Find where the given text appears and provide that cell's center as (x, y) coordinate. 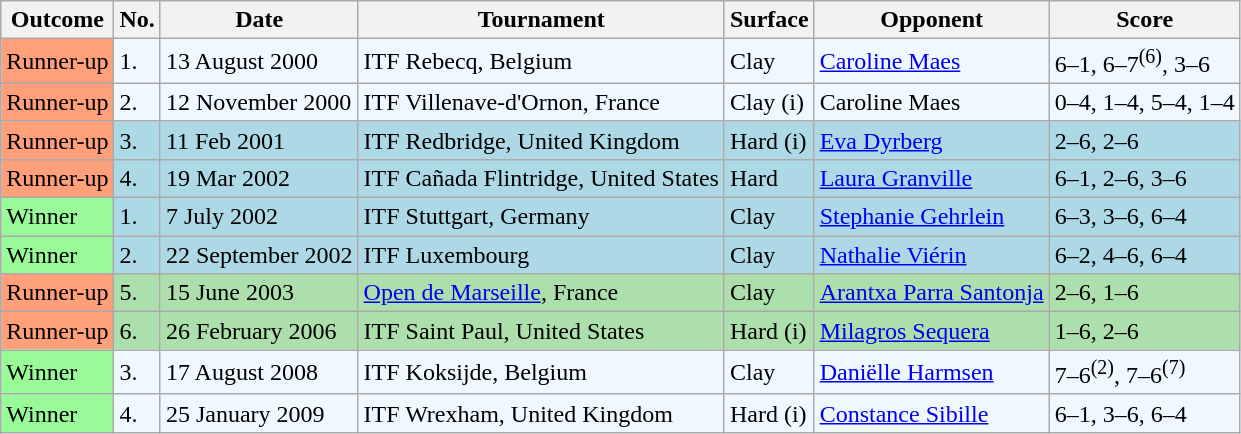
Milagros Sequera (932, 331)
Date (259, 20)
ITF Wrexham, United Kingdom (541, 413)
1–6, 2–6 (1144, 331)
Stephanie Gehrlein (932, 217)
Opponent (932, 20)
12 November 2000 (259, 102)
7 July 2002 (259, 217)
22 September 2002 (259, 255)
ITF Saint Paul, United States (541, 331)
19 Mar 2002 (259, 178)
Laura Granville (932, 178)
0–4, 1–4, 5–4, 1–4 (1144, 102)
Open de Marseille, France (541, 293)
Arantxa Parra Santonja (932, 293)
11 Feb 2001 (259, 140)
ITF Cañada Flintridge, United States (541, 178)
Nathalie Viérin (932, 255)
ITF Luxembourg (541, 255)
Clay (i) (769, 102)
17 August 2008 (259, 372)
13 August 2000 (259, 62)
Hard (769, 178)
Surface (769, 20)
ITF Rebecq, Belgium (541, 62)
ITF Redbridge, United Kingdom (541, 140)
ITF Stuttgart, Germany (541, 217)
25 January 2009 (259, 413)
6–1, 6–7(6), 3–6 (1144, 62)
5. (137, 293)
Tournament (541, 20)
2–6, 2–6 (1144, 140)
ITF Koksijde, Belgium (541, 372)
7–6(2), 7–6(7) (1144, 372)
Score (1144, 20)
No. (137, 20)
6–1, 2–6, 3–6 (1144, 178)
6–2, 4–6, 6–4 (1144, 255)
Daniëlle Harmsen (932, 372)
6–3, 3–6, 6–4 (1144, 217)
Outcome (58, 20)
ITF Villenave-d'Ornon, France (541, 102)
Constance Sibille (932, 413)
2–6, 1–6 (1144, 293)
26 February 2006 (259, 331)
15 June 2003 (259, 293)
6. (137, 331)
Eva Dyrberg (932, 140)
6–1, 3–6, 6–4 (1144, 413)
